Locate the cell with the specified text and output its [X, Y] center coordinate. 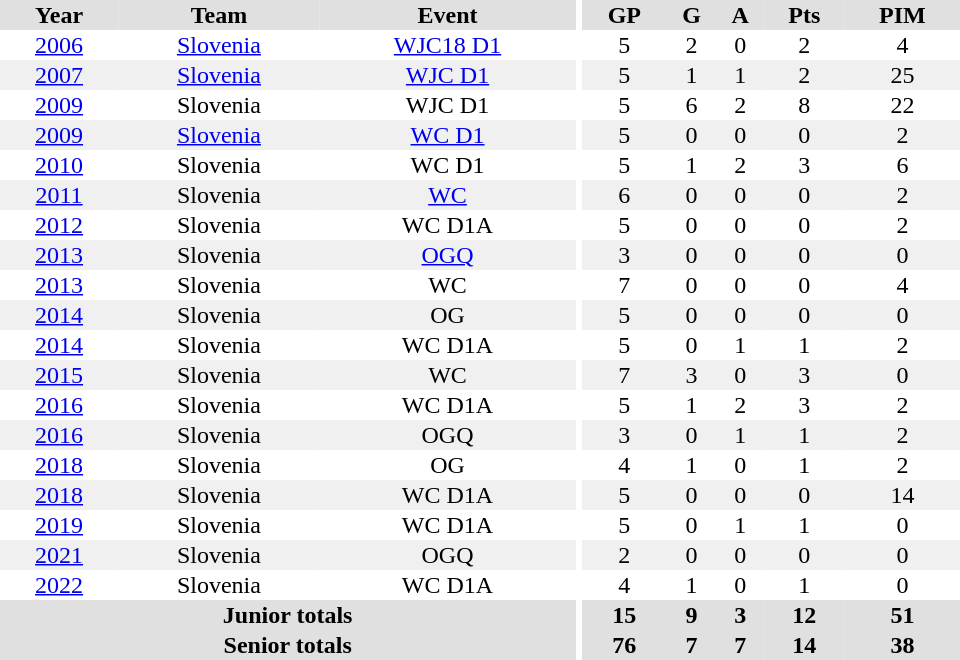
Senior totals [288, 645]
2021 [59, 555]
WJC18 D1 [448, 45]
Year [59, 15]
25 [902, 75]
A [740, 15]
76 [624, 645]
Junior totals [288, 615]
Pts [804, 15]
2010 [59, 165]
2007 [59, 75]
PIM [902, 15]
2012 [59, 225]
2022 [59, 585]
38 [902, 645]
2011 [59, 195]
G [691, 15]
12 [804, 615]
8 [804, 105]
51 [902, 615]
Event [448, 15]
22 [902, 105]
9 [691, 615]
2006 [59, 45]
GP [624, 15]
2019 [59, 525]
2015 [59, 375]
Team [219, 15]
15 [624, 615]
